Return the (x, y) coordinate for the center point of the cell that contains the specified text.  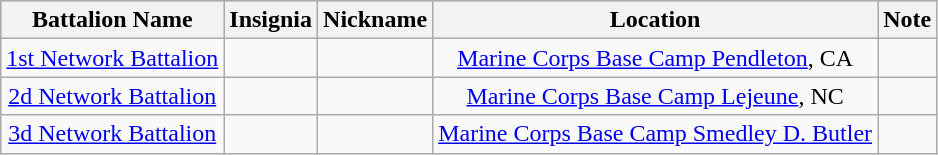
Note (908, 20)
1st Network Battalion (112, 58)
Battalion Name (112, 20)
Marine Corps Base Camp Lejeune, NC (656, 96)
2d Network Battalion (112, 96)
Insignia (271, 20)
Marine Corps Base Camp Smedley D. Butler (656, 134)
Marine Corps Base Camp Pendleton, CA (656, 58)
3d Network Battalion (112, 134)
Location (656, 20)
Nickname (376, 20)
